From the cell containing the given text, extract its center point as [x, y] coordinate. 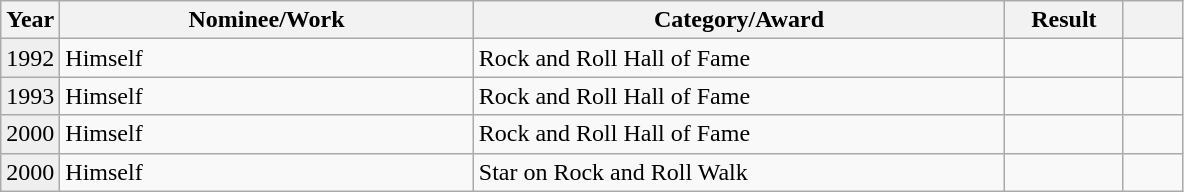
Year [30, 20]
Nominee/Work [266, 20]
Result [1064, 20]
1992 [30, 58]
Star on Rock and Roll Walk [739, 172]
Category/Award [739, 20]
1993 [30, 96]
